Return (x, y) of the center of cell containing provided text 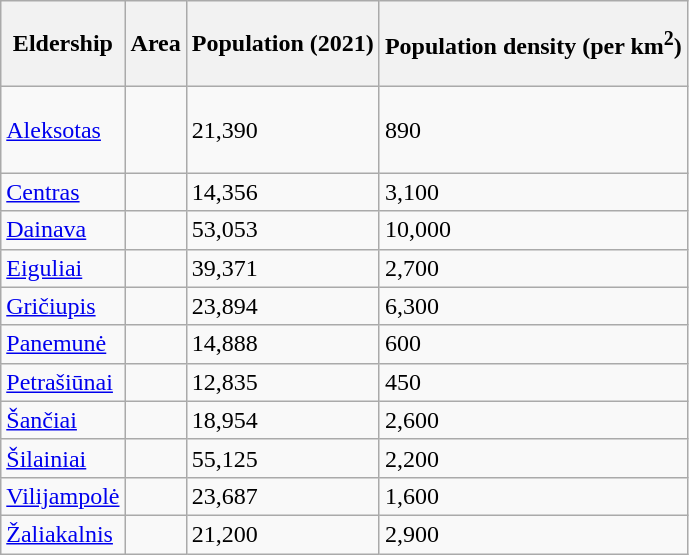
Area (156, 44)
10,000 (533, 230)
Dainava (63, 230)
53,053 (282, 230)
12,835 (282, 382)
Population density (per km2) (533, 44)
Centras (63, 192)
21,390 (282, 130)
450 (533, 382)
39,371 (282, 268)
Šilainiai (63, 458)
Population (2021) (282, 44)
55,125 (282, 458)
Vilijampolė (63, 496)
2,700 (533, 268)
600 (533, 344)
14,356 (282, 192)
18,954 (282, 420)
21,200 (282, 534)
Gričiupis (63, 306)
6,300 (533, 306)
Eiguliai (63, 268)
1,600 (533, 496)
Panemunė (63, 344)
Šančiai (63, 420)
23,894 (282, 306)
Aleksotas (63, 130)
Petrašiūnai (63, 382)
2,600 (533, 420)
Žaliakalnis (63, 534)
14,888 (282, 344)
Eldership (63, 44)
2,900 (533, 534)
890 (533, 130)
2,200 (533, 458)
3,100 (533, 192)
23,687 (282, 496)
